Pinpoint the cell where the given text exists, returning its [X, Y] midpoint coordinate. 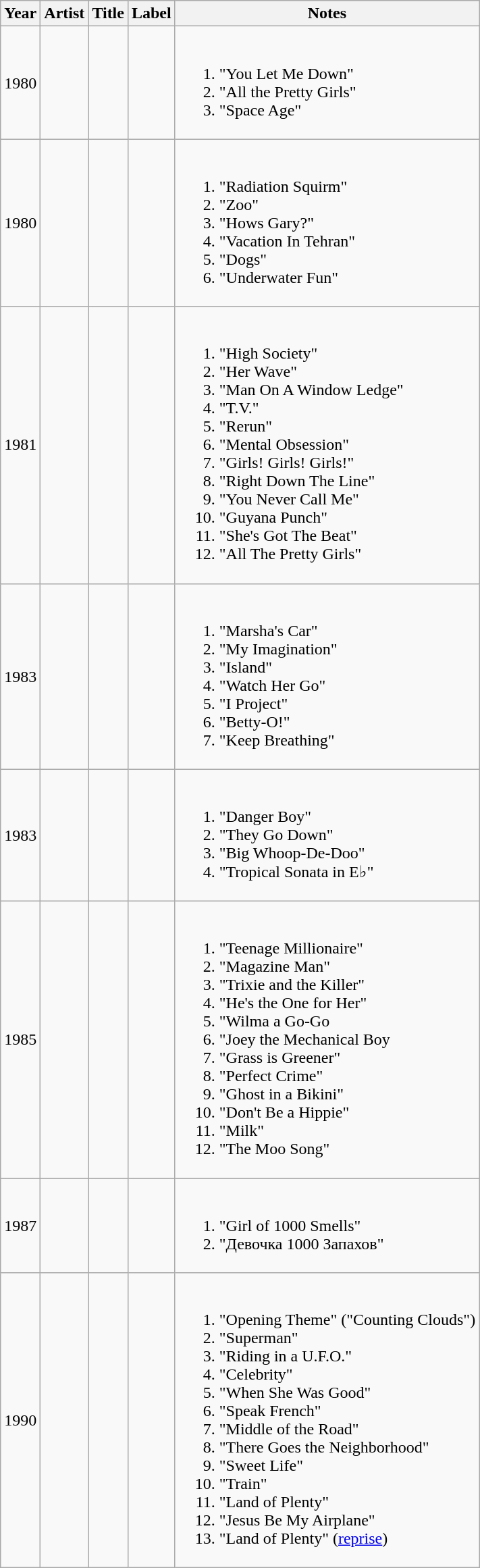
Title [108, 14]
1985 [20, 1040]
1987 [20, 1226]
Year [20, 14]
Artist [65, 14]
Label [151, 14]
"Danger Boy""They Go Down""Big Whoop-De-Doo""Tropical Sonata in E♭" [327, 835]
1990 [20, 1421]
"You Let Me Down""All the Pretty Girls""Space Age" [327, 82]
"Marsha's Car""My Imagination""Island""Watch Her Go""I Project""Betty-O!""Keep Breathing" [327, 677]
"Girl of 1000 Smells""Девочка 1000 Запахов" [327, 1226]
Notes [327, 14]
1981 [20, 445]
"Radiation Squirm""Zoo""Hows Gary?""Vacation In Tehran""Dogs""Underwater Fun" [327, 223]
